Output the [X, Y] coordinate of the center of the cell containing the given text.  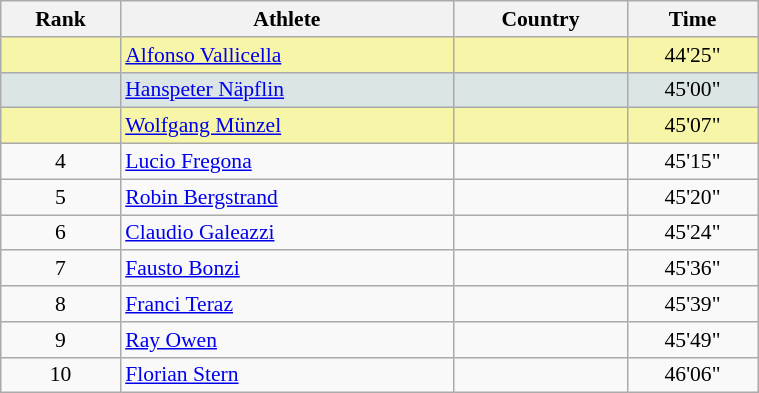
Athlete [286, 19]
45'24" [692, 233]
7 [60, 269]
Lucio Fregona [286, 162]
45'36" [692, 269]
5 [60, 197]
46'06" [692, 375]
44'25" [692, 55]
8 [60, 304]
45'07" [692, 126]
Country [541, 19]
Fausto Bonzi [286, 269]
45'00" [692, 90]
Time [692, 19]
6 [60, 233]
10 [60, 375]
Rank [60, 19]
Robin Bergstrand [286, 197]
45'39" [692, 304]
9 [60, 340]
Florian Stern [286, 375]
Alfonso Vallicella [286, 55]
Ray Owen [286, 340]
Hanspeter Näpflin [286, 90]
Franci Teraz [286, 304]
4 [60, 162]
45'15" [692, 162]
45'20" [692, 197]
45'49" [692, 340]
Claudio Galeazzi [286, 233]
Wolfgang Münzel [286, 126]
